Pinpoint the cell where the given text exists, returning its [x, y] midpoint coordinate. 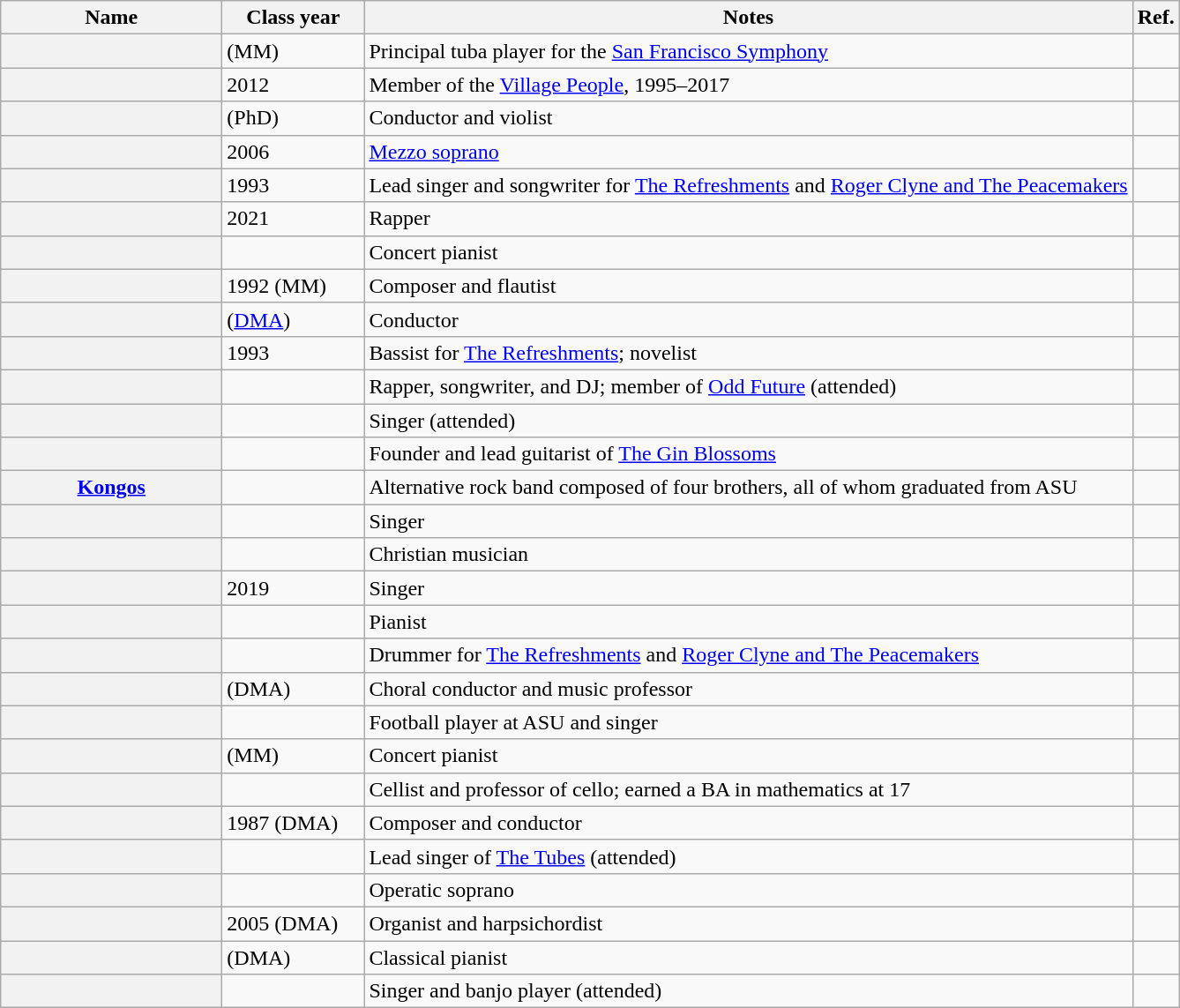
Conductor [748, 319]
Singer and banjo player (attended) [748, 991]
1992 (MM) [293, 286]
Founder and lead guitarist of The Gin Blossoms [748, 454]
Ref. [1155, 18]
2012 [293, 85]
Organist and harpsichordist [748, 923]
Singer (attended) [748, 421]
Drummer for The Refreshments and Roger Clyne and The Peacemakers [748, 655]
Name [111, 18]
Cellist and professor of cello; earned a BA in mathematics at 17 [748, 789]
Kongos [111, 488]
Rapper, songwriter, and DJ; member of Odd Future (attended) [748, 386]
Conductor and violist [748, 118]
(PhD) [293, 118]
Lead singer of The Tubes (attended) [748, 856]
Alternative rock band composed of four brothers, all of whom graduated from ASU [748, 488]
Bassist for The Refreshments; novelist [748, 353]
2005 (DMA) [293, 923]
2006 [293, 152]
Notes [748, 18]
Operatic soprano [748, 890]
Composer and flautist [748, 286]
Christian musician [748, 555]
Rapper [748, 219]
2021 [293, 219]
Class year [293, 18]
Mezzo soprano [748, 152]
2019 [293, 588]
Lead singer and songwriter for The Refreshments and Roger Clyne and The Peacemakers [748, 185]
Pianist [748, 622]
Member of the Village People, 1995–2017 [748, 85]
Principal tuba player for the San Francisco Symphony [748, 51]
Choral conductor and music professor [748, 689]
Football player at ASU and singer [748, 722]
Classical pianist [748, 957]
Composer and conductor [748, 823]
1987 (DMA) [293, 823]
